Return [X, Y] of the center of cell containing provided text 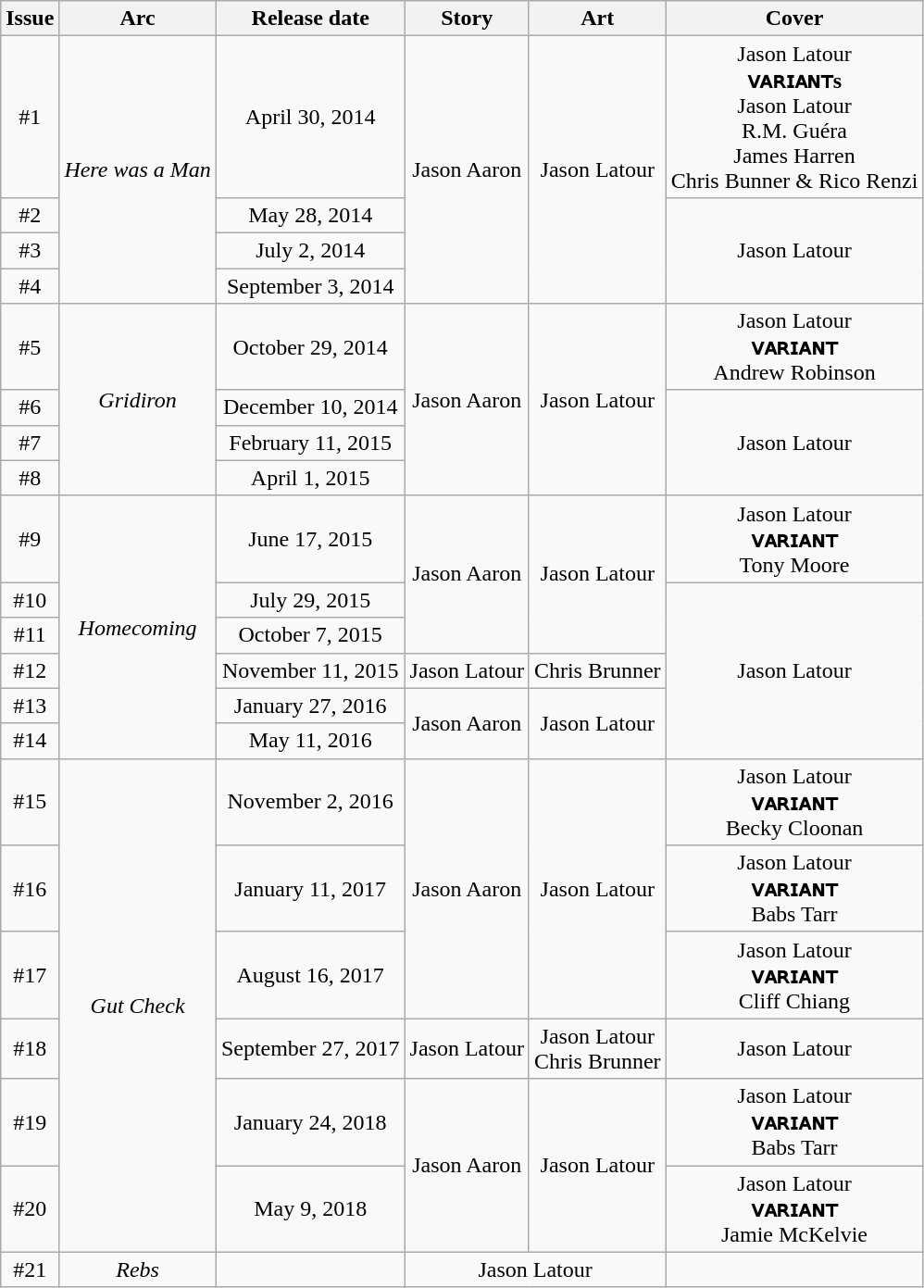
Jason LatourᴠᴀʀɪᴀɴᴛBecky Cloonan [794, 802]
#14 [30, 741]
#5 [30, 347]
Jason LatourᴠᴀʀɪᴀɴᴛTony Moore [794, 539]
Rebs [138, 1269]
July 29, 2015 [310, 600]
May 11, 2016 [310, 741]
#12 [30, 670]
Jason LatourChris Brunner [597, 1048]
November 11, 2015 [310, 670]
January 27, 2016 [310, 706]
August 16, 2017 [310, 975]
#18 [30, 1048]
May 9, 2018 [310, 1208]
Release date [310, 19]
Gridiron [138, 400]
Here was a Man [138, 170]
#16 [30, 889]
April 1, 2015 [310, 478]
#10 [30, 600]
#2 [30, 215]
#11 [30, 635]
Jason LatourᴠᴀʀɪᴀɴᴛCliff Chiang [794, 975]
Cover [794, 19]
Issue [30, 19]
#6 [30, 407]
January 11, 2017 [310, 889]
September 3, 2014 [310, 286]
#17 [30, 975]
February 11, 2015 [310, 443]
#19 [30, 1122]
April 30, 2014 [310, 117]
Story [467, 19]
November 2, 2016 [310, 802]
May 28, 2014 [310, 215]
Jason LatourᴠᴀʀɪᴀɴᴛsJason LatourR.M. GuéraJames HarrenChris Bunner & Rico Renzi [794, 117]
Jason LatourᴠᴀʀɪᴀɴᴛJamie McKelvie [794, 1208]
#4 [30, 286]
#15 [30, 802]
Art [597, 19]
#3 [30, 250]
#7 [30, 443]
January 24, 2018 [310, 1122]
October 29, 2014 [310, 347]
#20 [30, 1208]
#8 [30, 478]
Chris Brunner [597, 670]
Arc [138, 19]
Homecoming [138, 627]
Gut Check [138, 1006]
#1 [30, 117]
#13 [30, 706]
September 27, 2017 [310, 1048]
October 7, 2015 [310, 635]
June 17, 2015 [310, 539]
Jason LatourᴠᴀʀɪᴀɴᴛAndrew Robinson [794, 347]
December 10, 2014 [310, 407]
July 2, 2014 [310, 250]
#9 [30, 539]
#21 [30, 1269]
